Find where the given text appears and provide that cell's center as (X, Y) coordinate. 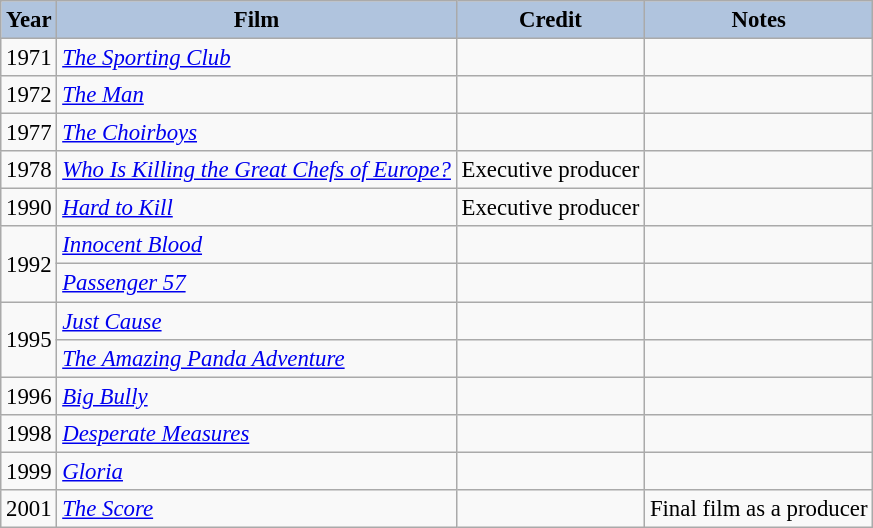
Credit (550, 20)
The Man (256, 95)
The Score (256, 509)
Who Is Killing the Great Chefs of Europe? (256, 170)
1999 (29, 471)
1977 (29, 133)
1990 (29, 208)
1992 (29, 264)
Passenger 57 (256, 283)
Hard to Kill (256, 208)
1995 (29, 340)
Film (256, 20)
1971 (29, 58)
The Amazing Panda Adventure (256, 358)
1972 (29, 95)
Innocent Blood (256, 245)
Just Cause (256, 321)
2001 (29, 509)
Gloria (256, 471)
1978 (29, 170)
Notes (759, 20)
Desperate Measures (256, 433)
The Sporting Club (256, 58)
Year (29, 20)
Big Bully (256, 396)
1998 (29, 433)
The Choirboys (256, 133)
1996 (29, 396)
Final film as a producer (759, 509)
